Capture the cell that displays the provided text and extract its (X, Y) central coordinate. 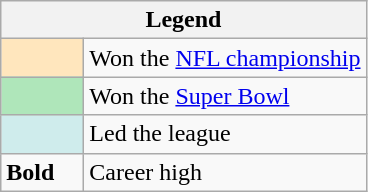
Career high (225, 172)
Won the Super Bowl (225, 96)
Legend (184, 20)
Bold (42, 172)
Won the NFL championship (225, 58)
Led the league (225, 134)
